Scan for the cell matching the given text and deliver its [x, y] coordinate at center. 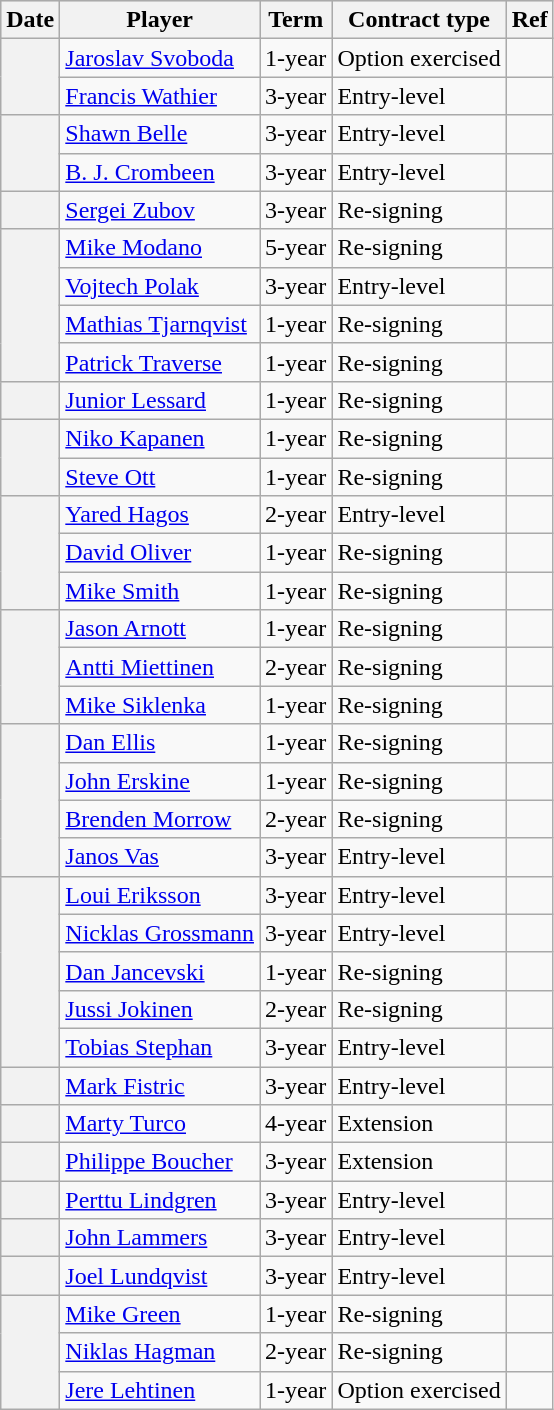
Jason Arnott [160, 629]
Mike Smith [160, 591]
Sergei Zubov [160, 210]
Yared Hagos [160, 515]
Term [296, 20]
Dan Ellis [160, 743]
Perttu Lindgren [160, 1200]
Loui Eriksson [160, 895]
Patrick Traverse [160, 362]
Niklas Hagman [160, 1352]
5-year [296, 248]
Mike Modano [160, 248]
Contract type [419, 20]
Jere Lehtinen [160, 1390]
Jussi Jokinen [160, 1009]
Joel Lundqvist [160, 1276]
Philippe Boucher [160, 1162]
Janos Vas [160, 857]
Niko Kapanen [160, 438]
Mike Siklenka [160, 705]
John Erskine [160, 781]
Nicklas Grossmann [160, 933]
Marty Turco [160, 1124]
Mike Green [160, 1314]
Brenden Morrow [160, 819]
Ref [530, 20]
Junior Lessard [160, 400]
Antti Miettinen [160, 667]
David Oliver [160, 553]
Date [30, 20]
Shawn Belle [160, 134]
John Lammers [160, 1238]
Tobias Stephan [160, 1047]
Jaroslav Svoboda [160, 58]
Mark Fistric [160, 1085]
Francis Wathier [160, 96]
B. J. Crombeen [160, 172]
4-year [296, 1124]
Player [160, 20]
Vojtech Polak [160, 286]
Steve Ott [160, 477]
Mathias Tjarnqvist [160, 324]
Dan Jancevski [160, 971]
